Extract the [X, Y] coordinate from the center of the cell holding the provided text.  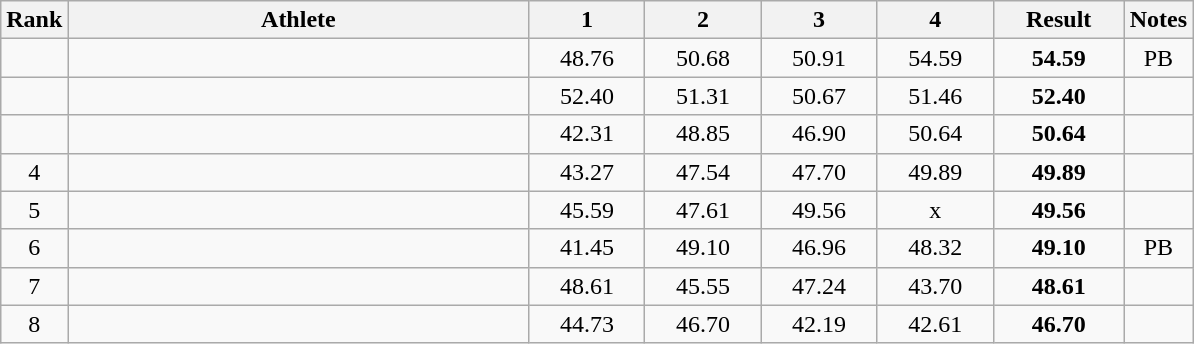
45.59 [587, 210]
46.96 [819, 248]
51.31 [703, 96]
50.67 [819, 96]
48.32 [935, 248]
5 [34, 210]
51.46 [935, 96]
50.68 [703, 58]
Notes [1158, 20]
3 [819, 20]
41.45 [587, 248]
47.24 [819, 286]
7 [34, 286]
6 [34, 248]
47.54 [703, 172]
Athlete [298, 20]
44.73 [587, 324]
46.90 [819, 134]
Rank [34, 20]
42.31 [587, 134]
48.76 [587, 58]
42.61 [935, 324]
47.70 [819, 172]
50.91 [819, 58]
8 [34, 324]
43.27 [587, 172]
Result [1058, 20]
48.85 [703, 134]
47.61 [703, 210]
42.19 [819, 324]
1 [587, 20]
45.55 [703, 286]
43.70 [935, 286]
2 [703, 20]
x [935, 210]
